From the cell containing the given text, extract its center point as [x, y] coordinate. 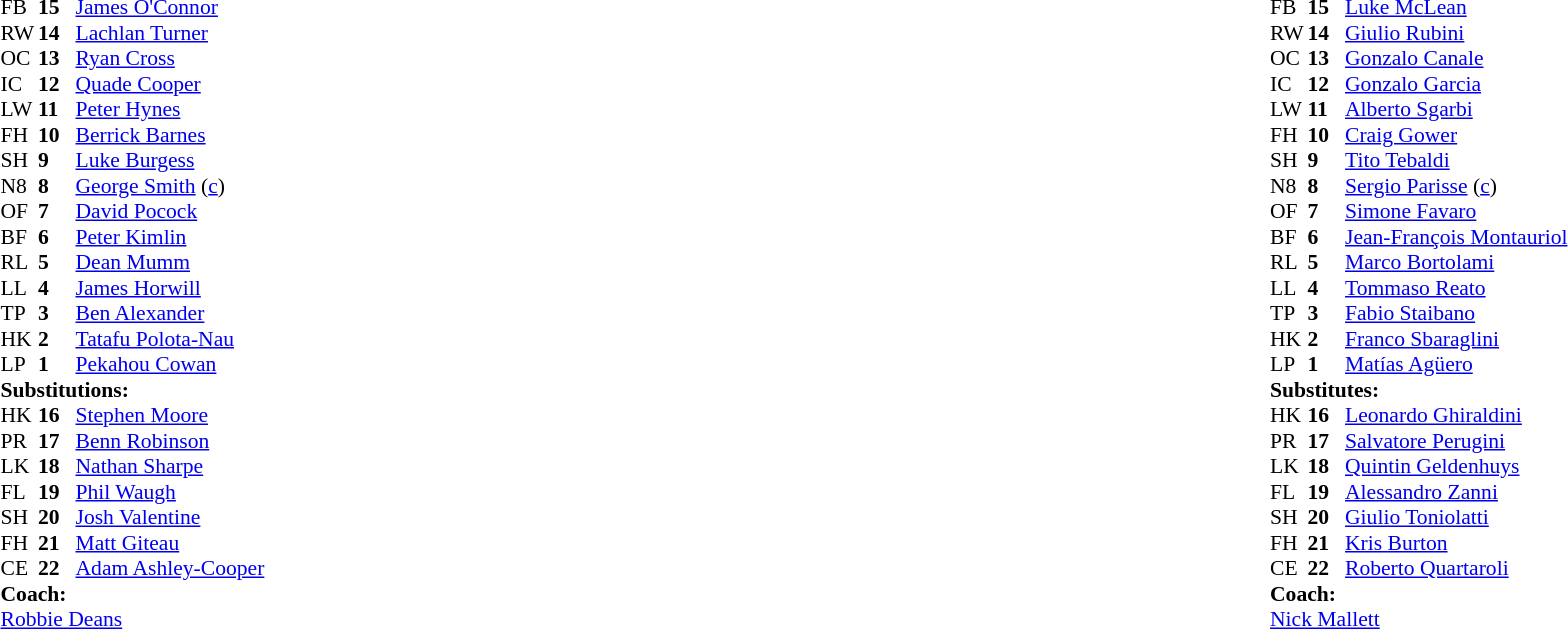
Substitutes: [1418, 390]
Substitutions: [132, 390]
Jean-François Montauriol [1456, 237]
Gonzalo Canale [1456, 59]
Franco Sbaraglini [1456, 339]
Alessandro Zanni [1456, 492]
Tito Tebaldi [1456, 161]
Ryan Cross [170, 59]
Phil Waugh [170, 492]
Gonzalo Garcia [1456, 84]
Marco Bortolami [1456, 263]
Tatafu Polota-Nau [170, 339]
Ben Alexander [170, 313]
Dean Mumm [170, 263]
Giulio Rubini [1456, 33]
Pekahou Cowan [170, 365]
David Pocock [170, 211]
Stephen Moore [170, 415]
Fabio Staibano [1456, 313]
Berrick Barnes [170, 135]
Matías Agüero [1456, 365]
Josh Valentine [170, 517]
Kris Burton [1456, 543]
Quintin Geldenhuys [1456, 467]
Quade Cooper [170, 84]
George Smith (c) [170, 186]
James Horwill [170, 288]
Peter Hynes [170, 109]
Nathan Sharpe [170, 467]
Salvatore Perugini [1456, 441]
Lachlan Turner [170, 33]
Tommaso Reato [1456, 288]
Sergio Parisse (c) [1456, 186]
Giulio Toniolatti [1456, 517]
Simone Favaro [1456, 211]
Roberto Quartaroli [1456, 569]
Adam Ashley-Cooper [170, 569]
Craig Gower [1456, 135]
Benn Robinson [170, 441]
Peter Kimlin [170, 237]
Alberto Sgarbi [1456, 109]
Luke Burgess [170, 161]
Matt Giteau [170, 543]
Leonardo Ghiraldini [1456, 415]
